Return the (x, y) coordinate for the center point of the cell that contains the specified text.  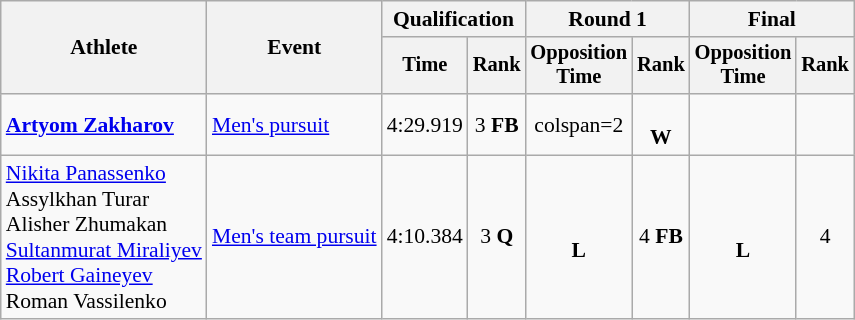
Nikita PanassenkoAssylkhan TurarAlisher ZhumakanSultanmurat MiraliyevRobert GaineyevRoman Vassilenko (104, 238)
4 (825, 238)
Qualification (454, 19)
Event (294, 48)
3 FB (497, 124)
Round 1 (608, 19)
colspan=2 (580, 124)
4:10.384 (425, 238)
Athlete (104, 48)
Final (772, 19)
Time (425, 66)
3 Q (497, 238)
W (661, 124)
4:29.919 (425, 124)
4 FB (661, 238)
Men's pursuit (294, 124)
Artyom Zakharov (104, 124)
Men's team pursuit (294, 238)
